For the text-containing cell, return its midpoint in [X, Y] coordinate format. 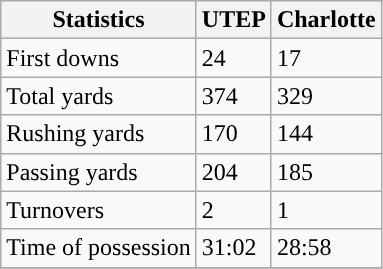
2 [234, 210]
28:58 [326, 248]
Passing yards [99, 172]
Charlotte [326, 20]
185 [326, 172]
17 [326, 58]
24 [234, 58]
1 [326, 210]
144 [326, 134]
170 [234, 134]
UTEP [234, 20]
204 [234, 172]
Time of possession [99, 248]
Rushing yards [99, 134]
31:02 [234, 248]
First downs [99, 58]
Turnovers [99, 210]
Total yards [99, 96]
329 [326, 96]
374 [234, 96]
Statistics [99, 20]
